Scan for the cell matching the given text and deliver its [x, y] coordinate at center. 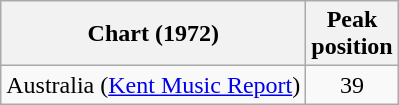
39 [352, 85]
Chart (1972) [154, 34]
Peakposition [352, 34]
Australia (Kent Music Report) [154, 85]
